Locate the cell with the specified text and output its (X, Y) center coordinate. 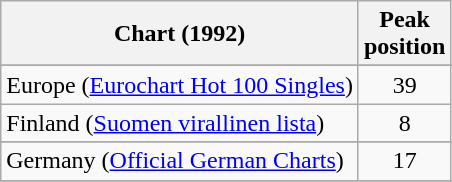
17 (404, 161)
8 (404, 123)
Europe (Eurochart Hot 100 Singles) (180, 85)
Peakposition (404, 34)
Chart (1992) (180, 34)
Finland (Suomen virallinen lista) (180, 123)
Germany (Official German Charts) (180, 161)
39 (404, 85)
